Scan for the cell matching the given text and deliver its (X, Y) coordinate at center. 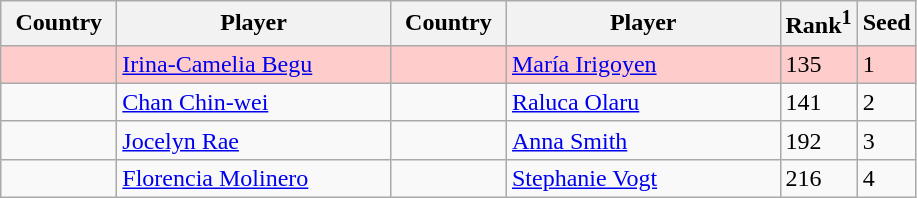
192 (818, 140)
María Irigoyen (643, 64)
Seed (886, 24)
Florencia Molinero (254, 178)
Irina-Camelia Begu (254, 64)
2 (886, 102)
Rank1 (818, 24)
Anna Smith (643, 140)
Jocelyn Rae (254, 140)
Stephanie Vogt (643, 178)
135 (818, 64)
Chan Chin-wei (254, 102)
4 (886, 178)
216 (818, 178)
141 (818, 102)
1 (886, 64)
3 (886, 140)
Raluca Olaru (643, 102)
